Return (x, y) of the center of cell containing provided text 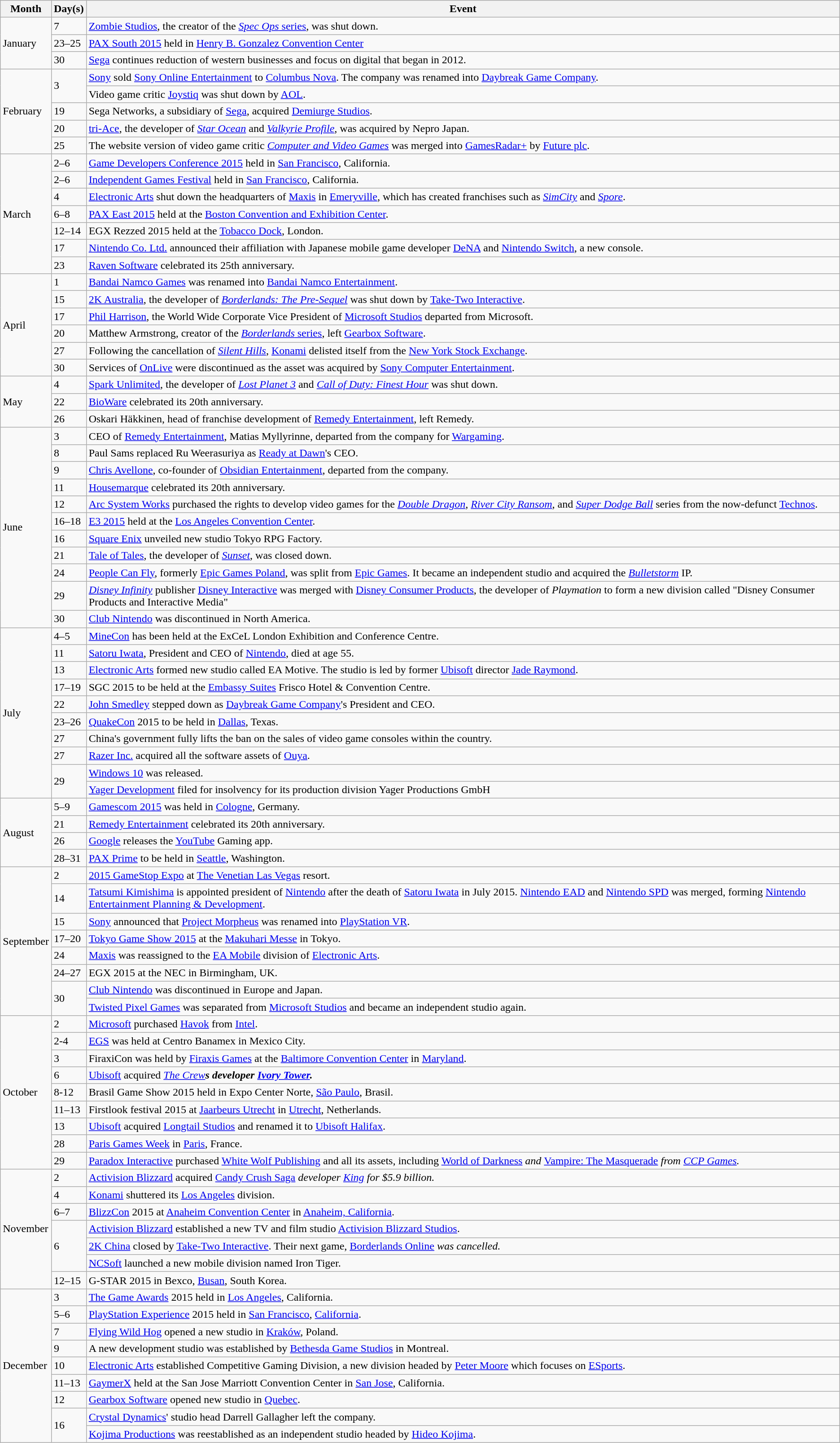
Club Nintendo was discontinued in Europe and Japan. (463, 990)
PlayStation Experience 2015 held in San Francisco, California. (463, 1314)
Spark Unlimited, the developer of Lost Planet 3 and Call of Duty: Finest Hour was shut down. (463, 385)
BlizzCon 2015 at Anaheim Convention Center in Anaheim, California. (463, 1212)
1 (69, 282)
Services of OnLive were discontinued as the asset was acquired by Sony Computer Entertainment. (463, 368)
The website version of video game critic Computer and Video Games was merged into GamesRadar+ by Future plc. (463, 145)
24–27 (69, 973)
Ubisoft acquired Longtail Studios and renamed it to Ubisoft Halifax. (463, 1127)
PAX South 2015 held in Henry B. Gonzalez Convention Center (463, 43)
Crystal Dynamics' studio head Darrell Gallagher left the company. (463, 1417)
EGS was held at Centro Banamex in Mexico City. (463, 1041)
CEO of Remedy Entertainment, Matias Myllyrinne, departed from the company for Wargaming. (463, 436)
PAX Prime to be held in Seattle, Washington. (463, 858)
14 (69, 899)
Kojima Productions was reestablished as an independent studio headed by Hideo Kojima. (463, 1434)
6–7 (69, 1212)
Electronic Arts formed new studio called EA Motive. The studio is led by former Ubisoft director Jade Raymond. (463, 670)
Month (26, 9)
Club Nintendo was discontinued in North America. (463, 619)
Firstlook festival 2015 at Jaarbeurs Utrecht in Utrecht, Netherlands. (463, 1110)
Raven Software celebrated its 25th anniversary. (463, 265)
12–14 (69, 231)
8-12 (69, 1092)
NCSoft launched a new mobile division named Iron Tiger. (463, 1263)
Satoru Iwata, President and CEO of Nintendo, died at age 55. (463, 653)
QuakeCon 2015 to be held in Dallas, Texas. (463, 721)
Day(s) (69, 9)
10 (69, 1366)
6–8 (69, 214)
Ubisoft acquired The Crews developer Ivory Tower. (463, 1075)
September (26, 941)
17–20 (69, 939)
17–19 (69, 687)
Paris Games Week in Paris, France. (463, 1144)
Gamescom 2015 was held in Cologne, Germany. (463, 807)
23–25 (69, 43)
June (26, 527)
John Smedley stepped down as Daybreak Game Company's President and CEO. (463, 704)
February (26, 111)
Tokyo Game Show 2015 at the Makuhari Messe in Tokyo. (463, 939)
Maxis was reassigned to the EA Mobile division of Electronic Arts. (463, 956)
Phil Harrison, the World Wide Corporate Vice President of Microsoft Studios departed from Microsoft. (463, 316)
Nintendo Co. Ltd. announced their affiliation with Japanese mobile game developer DeNA and Nintendo Switch, a new console. (463, 248)
EGX Rezzed 2015 held at the Tobacco Dock, London. (463, 231)
BioWare celebrated its 20th anniversary. (463, 402)
Tale of Tales, the developer of Sunset, was closed down. (463, 556)
Electronic Arts established Competitive Gaming Division, a new division headed by Peter Moore which focuses on ESports. (463, 1366)
Housemarque celebrated its 20th anniversary. (463, 487)
MineCon has been held at the ExCeL London Exhibition and Conference Centre. (463, 636)
People Can Fly, formerly Epic Games Poland, was split from Epic Games. It became an independent studio and acquired the Bulletstorm IP. (463, 573)
May (26, 402)
EGX 2015 at the NEC in Birmingham, UK. (463, 973)
August (26, 833)
Yager Development filed for insolvency for its production division Yager Productions GmbH (463, 790)
SGC 2015 to be held at the Embassy Suites Frisco Hotel & Convention Centre. (463, 687)
19 (69, 111)
Microsoft purchased Havok from Intel. (463, 1024)
5–6 (69, 1314)
Electronic Arts shut down the headquarters of Maxis in Emeryville, which has created franchises such as SimCity and Spore. (463, 197)
Gearbox Software opened new studio in Quebec. (463, 1400)
8 (69, 453)
G-STAR 2015 in Bexco, Busan, South Korea. (463, 1280)
Zombie Studios, the creator of the Spec Ops series, was shut down. (463, 26)
Matthew Armstrong, creator of the Borderlands series, left Gearbox Software. (463, 333)
Brasil Game Show 2015 held in Expo Center Norte, São Paulo, Brasil. (463, 1092)
December (26, 1365)
Windows 10 was released. (463, 772)
Independent Games Festival held in San Francisco, California. (463, 180)
FiraxiCon was held by Firaxis Games at the Baltimore Convention Center in Maryland. (463, 1058)
28–31 (69, 858)
Paul Sams replaced Ru Weerasuriya as Ready at Dawn's CEO. (463, 453)
Game Developers Conference 2015 held in San Francisco, California. (463, 162)
2K China closed by Take-Two Interactive. Their next game, Borderlands Online was cancelled. (463, 1246)
Chris Avellone, co-founder of Obsidian Entertainment, departed from the company. (463, 470)
Oskari Häkkinen, head of franchise development of Remedy Entertainment, left Remedy. (463, 419)
Sega continues reduction of western businesses and focus on digital that began in 2012. (463, 60)
Video game critic Joystiq was shut down by AOL. (463, 94)
2-4 (69, 1041)
5–9 (69, 807)
November (26, 1229)
Bandai Namco Games was renamed into Bandai Namco Entertainment. (463, 282)
4–5 (69, 636)
Google releases the YouTube Gaming app. (463, 841)
Paradox Interactive purchased White Wolf Publishing and all its assets, including World of Darkness and Vampire: The Masquerade from CCP Games. (463, 1161)
March (26, 214)
23–26 (69, 721)
Sony announced that Project Morpheus was renamed into PlayStation VR. (463, 921)
China's government fully lifts the ban on the sales of video game consoles within the country. (463, 738)
Activision Blizzard established a new TV and film studio Activision Blizzard Studios. (463, 1229)
Event (463, 9)
Konami shuttered its Los Angeles division. (463, 1195)
The Game Awards 2015 held in Los Angeles, California. (463, 1297)
April (26, 325)
Activision Blizzard acquired Candy Crush Saga developer King for $5.9 billion. (463, 1178)
23 (69, 265)
Sony sold Sony Online Entertainment to Columbus Nova. The company was renamed into Daybreak Game Company. (463, 77)
25 (69, 145)
12–15 (69, 1280)
16–18 (69, 522)
Square Enix unveiled new studio Tokyo RPG Factory. (463, 539)
PAX East 2015 held at the Boston Convention and Exhibition Center. (463, 214)
2K Australia, the developer of Borderlands: The Pre-Sequel was shut down by Take-Two Interactive. (463, 299)
2015 GameStop Expo at The Venetian Las Vegas resort. (463, 875)
28 (69, 1144)
A new development studio was established by Bethesda Game Studios in Montreal. (463, 1349)
Flying Wild Hog opened a new studio in Kraków, Poland. (463, 1332)
tri-Ace, the developer of Star Ocean and Valkyrie Profile, was acquired by Nepro Japan. (463, 128)
January (26, 43)
Sega Networks, a subsidiary of Sega, acquired Demiurge Studios. (463, 111)
Razer Inc. acquired all the software assets of Ouya. (463, 755)
GaymerX held at the San Jose Marriott Convention Center in San Jose, California. (463, 1383)
July (26, 713)
Remedy Entertainment celebrated its 20th anniversary. (463, 824)
Following the cancellation of Silent Hills, Konami delisted itself from the New York Stock Exchange. (463, 351)
E3 2015 held at the Los Angeles Convention Center. (463, 522)
October (26, 1092)
Twisted Pixel Games was separated from Microsoft Studios and became an independent studio again. (463, 1007)
